From the cell containing the given text, extract its center point as (X, Y) coordinate. 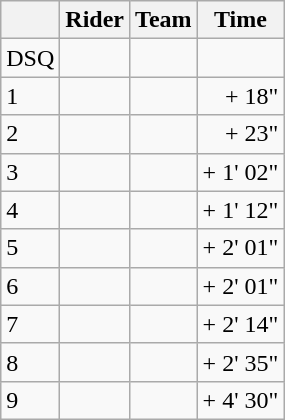
1 (30, 96)
+ 18" (240, 96)
9 (30, 400)
Time (240, 20)
4 (30, 210)
7 (30, 324)
+ 1' 12" (240, 210)
Team (164, 20)
+ 4' 30" (240, 400)
8 (30, 362)
+ 2' 14" (240, 324)
2 (30, 134)
6 (30, 286)
+ 2' 35" (240, 362)
5 (30, 248)
DSQ (30, 58)
Rider (95, 20)
+ 1' 02" (240, 172)
+ 23" (240, 134)
3 (30, 172)
